For the text-containing cell, return its midpoint in (X, Y) coordinate format. 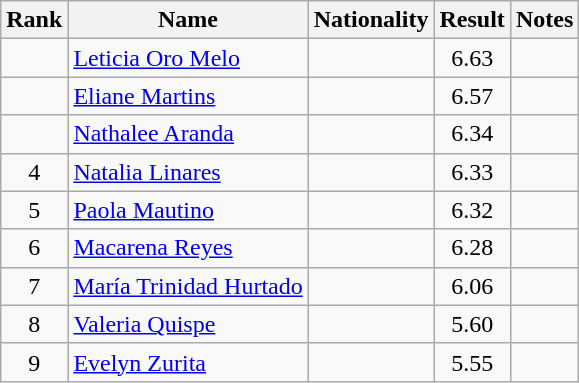
6.34 (472, 134)
6.33 (472, 172)
6 (34, 248)
Macarena Reyes (188, 248)
5.55 (472, 362)
Natalia Linares (188, 172)
Valeria Quispe (188, 324)
Eliane Martins (188, 96)
Paola Mautino (188, 210)
Evelyn Zurita (188, 362)
Leticia Oro Melo (188, 58)
Name (188, 20)
6.06 (472, 286)
5 (34, 210)
Notes (544, 20)
Nathalee Aranda (188, 134)
5.60 (472, 324)
7 (34, 286)
6.63 (472, 58)
4 (34, 172)
Nationality (371, 20)
6.57 (472, 96)
Rank (34, 20)
María Trinidad Hurtado (188, 286)
8 (34, 324)
6.32 (472, 210)
Result (472, 20)
9 (34, 362)
6.28 (472, 248)
